Extract the [x, y] coordinate from the center of the cell holding the provided text.  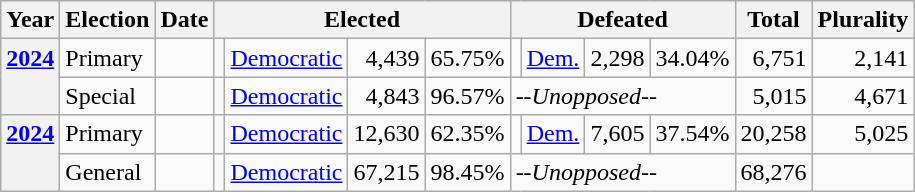
4,671 [863, 96]
General [108, 172]
Elected [362, 20]
4,439 [386, 58]
37.54% [692, 134]
Defeated [622, 20]
96.57% [468, 96]
67,215 [386, 172]
12,630 [386, 134]
7,605 [618, 134]
6,751 [774, 58]
Special [108, 96]
65.75% [468, 58]
68,276 [774, 172]
5,025 [863, 134]
98.45% [468, 172]
4,843 [386, 96]
Year [30, 20]
2,298 [618, 58]
34.04% [692, 58]
5,015 [774, 96]
Total [774, 20]
Date [184, 20]
20,258 [774, 134]
2,141 [863, 58]
Election [108, 20]
62.35% [468, 134]
Plurality [863, 20]
